Search for the cell housing the specified text and yield its (X, Y) center coordinate. 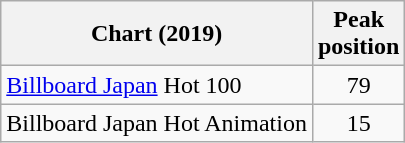
Peakposition (358, 34)
Billboard Japan Hot Animation (157, 123)
15 (358, 123)
Chart (2019) (157, 34)
79 (358, 85)
Billboard Japan Hot 100 (157, 85)
